Determine the (X, Y) coordinate at the center of the cell enclosing the given text.  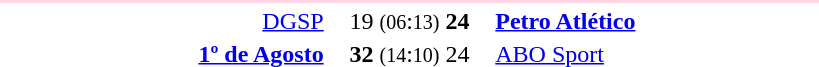
Petro Atlético (656, 21)
19 (06:13) 24 (410, 21)
DGSP (162, 21)
